Find where the given text appears and provide that cell's center as (X, Y) coordinate. 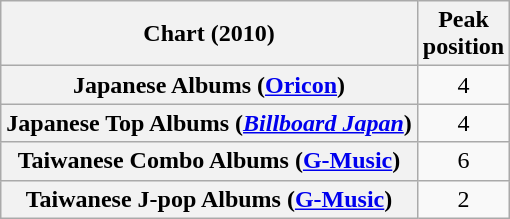
Japanese Albums (Oricon) (210, 85)
Peakposition (463, 34)
Taiwanese J-pop Albums (G-Music) (210, 199)
Chart (2010) (210, 34)
Japanese Top Albums (Billboard Japan) (210, 123)
6 (463, 161)
2 (463, 199)
Taiwanese Combo Albums (G-Music) (210, 161)
